Scan for the cell matching the given text and deliver its [X, Y] coordinate at center. 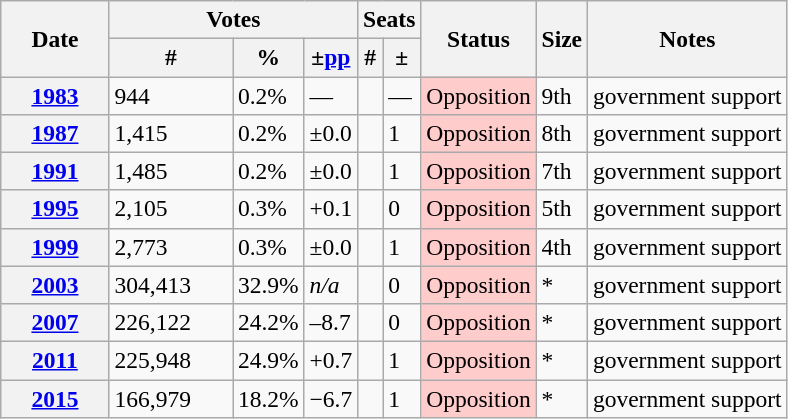
–8.7 [331, 322]
1983 [55, 95]
Date [55, 38]
2,105 [170, 209]
% [268, 57]
Size [562, 38]
24.9% [268, 360]
166,979 [170, 398]
7th [562, 171]
Votes [234, 19]
+0.7 [331, 360]
1,485 [170, 171]
944 [170, 95]
2003 [55, 285]
4th [562, 247]
Seats [390, 19]
1999 [55, 247]
304,413 [170, 285]
32.9% [268, 285]
9th [562, 95]
Status [478, 38]
2015 [55, 398]
± [402, 57]
1991 [55, 171]
226,122 [170, 322]
18.2% [268, 398]
+0.1 [331, 209]
n/a [331, 285]
24.2% [268, 322]
1987 [55, 133]
5th [562, 209]
1,415 [170, 133]
1995 [55, 209]
2007 [55, 322]
−6.7 [331, 398]
8th [562, 133]
2011 [55, 360]
±pp [331, 57]
225,948 [170, 360]
Notes [687, 38]
2,773 [170, 247]
